Capture the cell that displays the provided text and extract its (X, Y) central coordinate. 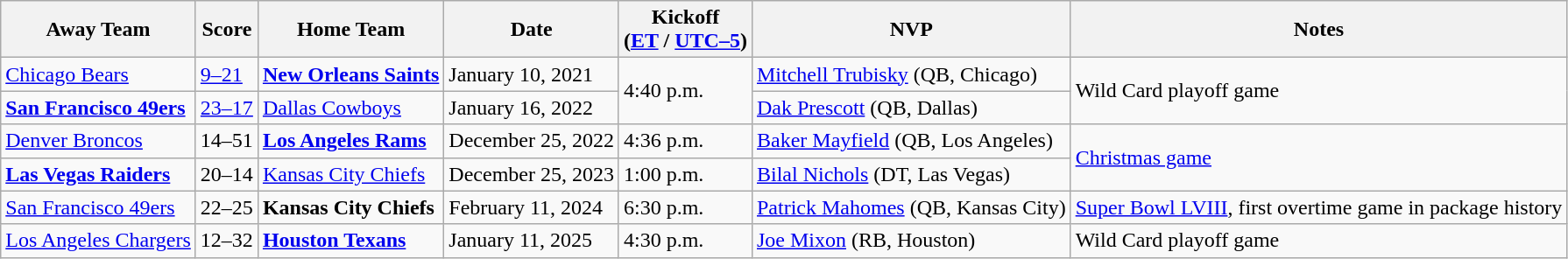
Mitchell Trubisky (QB, Chicago) (911, 74)
Notes (1319, 30)
Score (226, 30)
Baker Mayfield (QB, Los Angeles) (911, 141)
Christmas game (1319, 157)
23–17 (226, 108)
4:36 p.m. (685, 141)
Super Bowl LVIII, first overtime game in package history (1319, 207)
Los Angeles Rams (350, 141)
Chicago Bears (98, 74)
January 16, 2022 (532, 108)
Bilal Nichols (DT, Las Vegas) (911, 174)
1:00 p.m. (685, 174)
Kickoff(ET / UTC–5) (685, 30)
Houston Texans (350, 241)
Joe Mixon (RB, Houston) (911, 241)
Denver Broncos (98, 141)
Away Team (98, 30)
20–14 (226, 174)
Las Vegas Raiders (98, 174)
4:30 p.m. (685, 241)
January 11, 2025 (532, 241)
22–25 (226, 207)
6:30 p.m. (685, 207)
New Orleans Saints (350, 74)
Dallas Cowboys (350, 108)
January 10, 2021 (532, 74)
Dak Prescott (QB, Dallas) (911, 108)
December 25, 2023 (532, 174)
Home Team (350, 30)
9–21 (226, 74)
Los Angeles Chargers (98, 241)
Patrick Mahomes (QB, Kansas City) (911, 207)
December 25, 2022 (532, 141)
Date (532, 30)
NVP (911, 30)
February 11, 2024 (532, 207)
14–51 (226, 141)
4:40 p.m. (685, 91)
12–32 (226, 241)
